Extract the [X, Y] coordinate from the center of the cell holding the provided text.  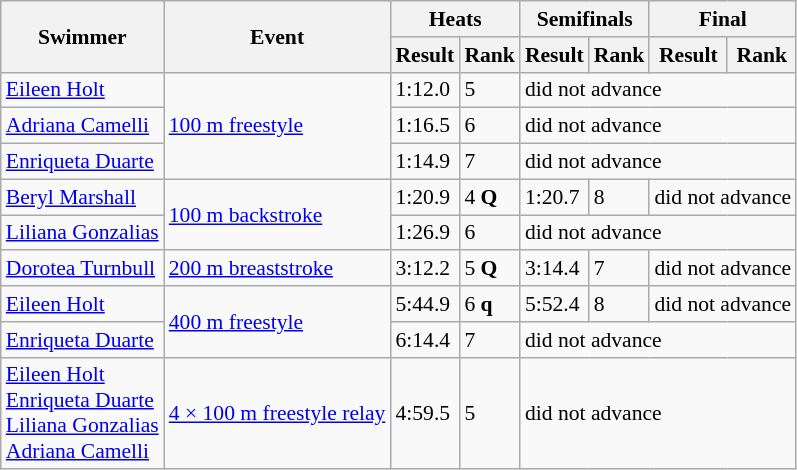
Liliana Gonzalias [82, 233]
200 m breaststroke [278, 269]
Adriana Camelli [82, 126]
1:20.9 [424, 197]
Dorotea Turnbull [82, 269]
1:14.9 [424, 162]
Final [722, 19]
4 Q [490, 197]
5:44.9 [424, 304]
6:14.4 [424, 340]
4 × 100 m freestyle relay [278, 413]
100 m freestyle [278, 126]
5:52.4 [554, 304]
1:20.7 [554, 197]
6 q [490, 304]
100 m backstroke [278, 214]
5 Q [490, 269]
Beryl Marshall [82, 197]
1:12.0 [424, 90]
1:16.5 [424, 126]
Event [278, 36]
Heats [454, 19]
Swimmer [82, 36]
3:12.2 [424, 269]
Semifinals [584, 19]
400 m freestyle [278, 322]
Eileen Holt Enriqueta Duarte Liliana Gonzalias Adriana Camelli [82, 413]
1:26.9 [424, 233]
4:59.5 [424, 413]
3:14.4 [554, 269]
